Capture the cell that displays the provided text and extract its [x, y] central coordinate. 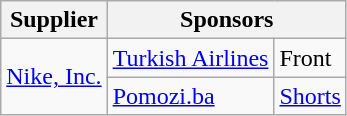
Pomozi.ba [190, 96]
Turkish Airlines [190, 58]
Sponsors [226, 20]
Supplier [54, 20]
Shorts [310, 96]
Nike, Inc. [54, 77]
Front [310, 58]
